Capture the cell that displays the provided text and extract its [x, y] central coordinate. 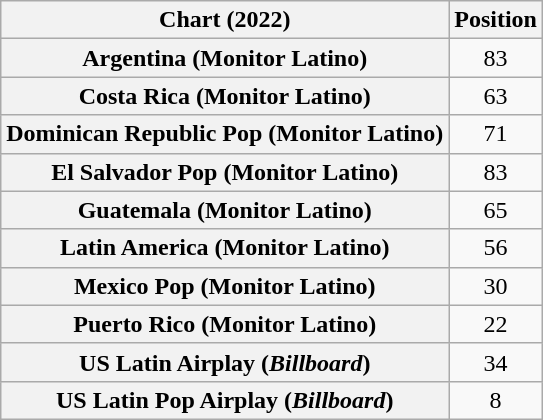
Guatemala (Monitor Latino) [225, 210]
Chart (2022) [225, 20]
65 [496, 210]
8 [496, 400]
Mexico Pop (Monitor Latino) [225, 286]
63 [496, 96]
34 [496, 362]
Argentina (Monitor Latino) [225, 58]
Dominican Republic Pop (Monitor Latino) [225, 134]
Position [496, 20]
El Salvador Pop (Monitor Latino) [225, 172]
56 [496, 248]
US Latin Airplay (Billboard) [225, 362]
Costa Rica (Monitor Latino) [225, 96]
30 [496, 286]
Puerto Rico (Monitor Latino) [225, 324]
US Latin Pop Airplay (Billboard) [225, 400]
Latin America (Monitor Latino) [225, 248]
22 [496, 324]
71 [496, 134]
